Identify which cell holds the provided text, then report its [x, y] central coordinate. 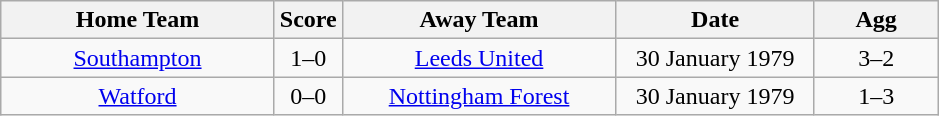
Date [716, 20]
Nottingham Forest [479, 96]
1–0 [308, 58]
Leeds United [479, 58]
Home Team [138, 20]
Away Team [479, 20]
1–3 [876, 96]
Score [308, 20]
Southampton [138, 58]
Agg [876, 20]
3–2 [876, 58]
Watford [138, 96]
0–0 [308, 96]
